Output the (X, Y) coordinate of the center of the cell containing the given text.  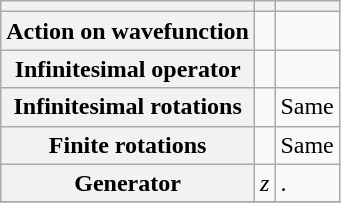
Finite rotations (128, 145)
Infinitesimal rotations (128, 107)
z (264, 183)
. (307, 183)
Infinitesimal operator (128, 69)
Action on wavefunction (128, 31)
Generator (128, 183)
